Detect which cell encompasses the target text, then output its (x, y) center coordinate. 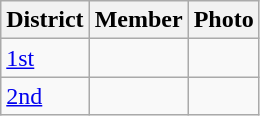
District (45, 20)
Photo (224, 20)
Member (138, 20)
1st (45, 58)
2nd (45, 96)
